From the cell containing the given text, extract its center point as [x, y] coordinate. 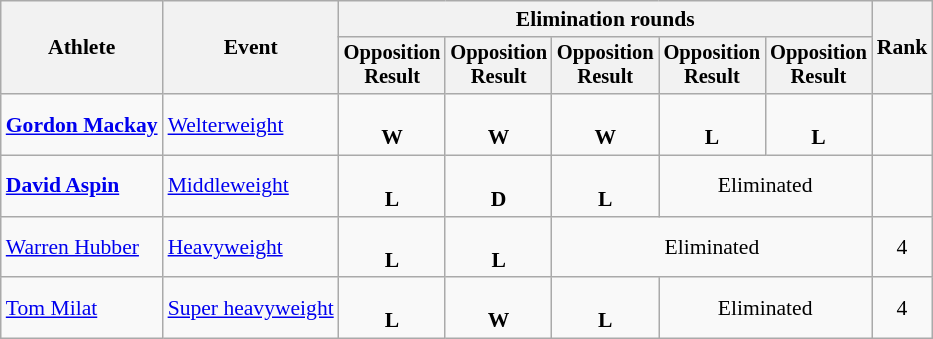
Warren Hubber [82, 248]
Welterweight [251, 124]
Elimination rounds [606, 19]
Super heavyweight [251, 308]
Heavyweight [251, 248]
Event [251, 48]
Rank [902, 48]
Tom Milat [82, 308]
Gordon Mackay [82, 124]
Athlete [82, 48]
Middleweight [251, 186]
D [498, 186]
David Aspin [82, 186]
